Provide the (X, Y) coordinate of the cell's center where the given text is located.  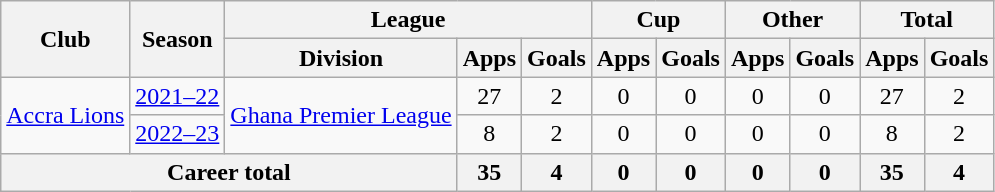
2021–22 (178, 96)
Season (178, 39)
League (408, 20)
Career total (229, 172)
Ghana Premier League (341, 115)
Accra Lions (66, 115)
2022–23 (178, 134)
Club (66, 39)
Cup (658, 20)
Total (927, 20)
Division (341, 58)
Other (792, 20)
